Output the (x, y) coordinate of the center of the cell containing the given text.  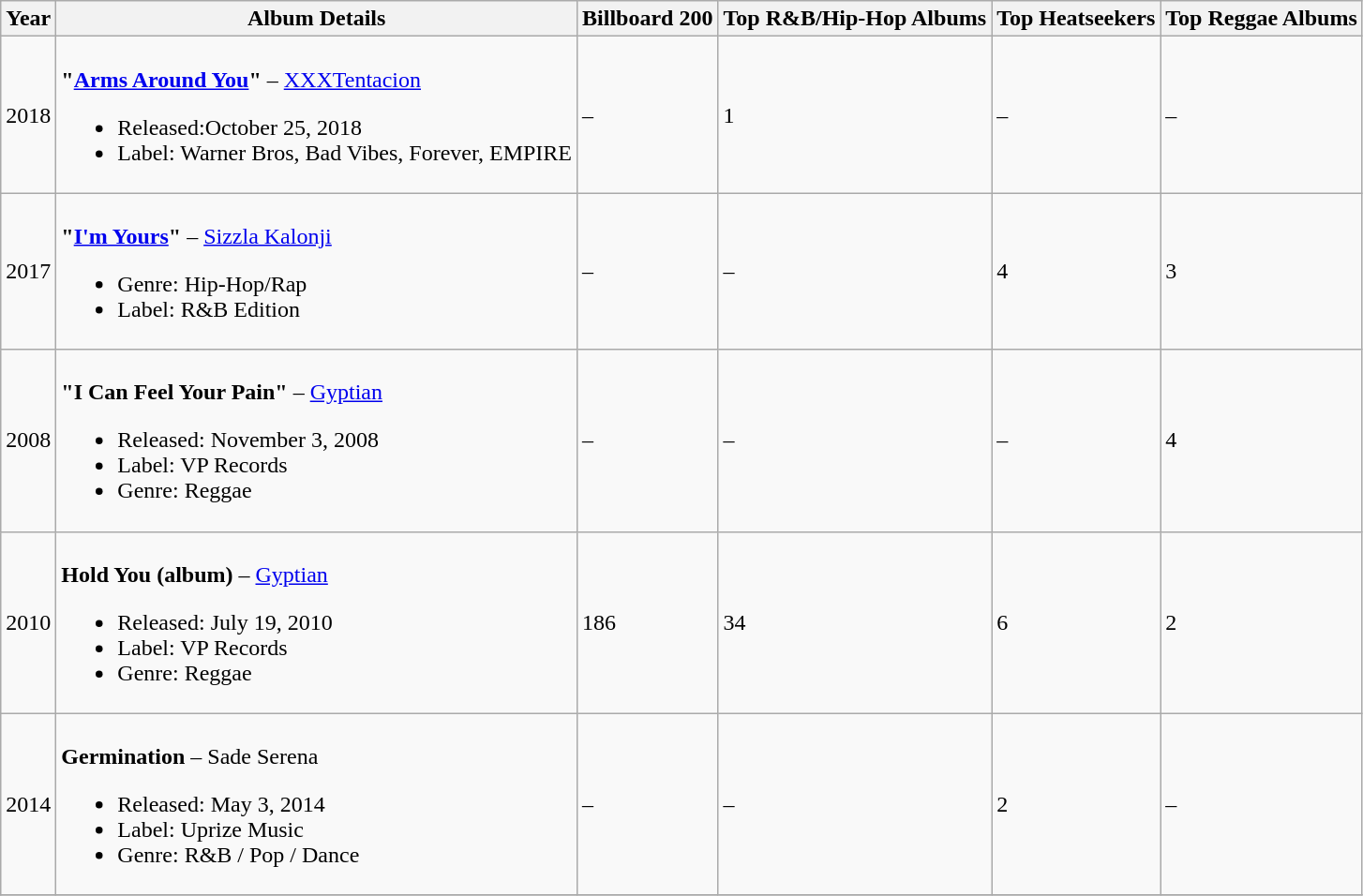
"Arms Around You" – XXXTentacionReleased:October 25, 2018Label: Warner Bros, Bad Vibes, Forever, EMPIRE (317, 114)
Billboard 200 (648, 19)
3 (1262, 272)
Top Reggae Albums (1262, 19)
2017 (28, 272)
"I Can Feel Your Pain" – GyptianReleased: November 3, 2008Label: VP RecordsGenre: Reggae (317, 441)
Top Heatseekers (1076, 19)
2018 (28, 114)
Germination – Sade SerenaReleased: May 3, 2014Label: Uprize MusicGenre: R&B / Pop / Dance (317, 804)
Hold You (album) – GyptianReleased: July 19, 2010Label: VP RecordsGenre: Reggae (317, 622)
Album Details (317, 19)
2008 (28, 441)
2014 (28, 804)
186 (648, 622)
1 (855, 114)
34 (855, 622)
6 (1076, 622)
2010 (28, 622)
Year (28, 19)
Top R&B/Hip-Hop Albums (855, 19)
"I'm Yours" – Sizzla KalonjiGenre: Hip-Hop/RapLabel: R&B Edition (317, 272)
